Search for the cell housing the specified text and yield its (x, y) center coordinate. 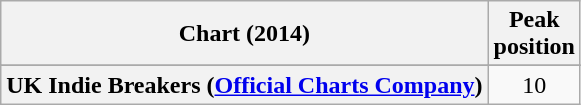
10 (534, 85)
Peakposition (534, 34)
Chart (2014) (244, 34)
UK Indie Breakers (Official Charts Company) (244, 85)
